Find where the given text appears and provide that cell's center as (x, y) coordinate. 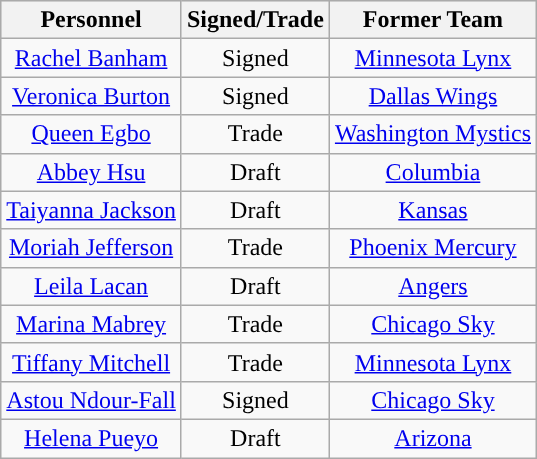
Personnel (92, 20)
Leila Lacan (92, 286)
Signed/Trade (255, 20)
Columbia (432, 172)
Taiyanna Jackson (92, 210)
Abbey Hsu (92, 172)
Tiffany Mitchell (92, 362)
Angers (432, 286)
Former Team (432, 20)
Marina Mabrey (92, 324)
Rachel Banham (92, 58)
Arizona (432, 438)
Moriah Jefferson (92, 248)
Veronica Burton (92, 96)
Queen Egbo (92, 134)
Washington Mystics (432, 134)
Helena Pueyo (92, 438)
Phoenix Mercury (432, 248)
Astou Ndour-Fall (92, 400)
Dallas Wings (432, 96)
Kansas (432, 210)
